Search for the cell housing the specified text and yield its [X, Y] center coordinate. 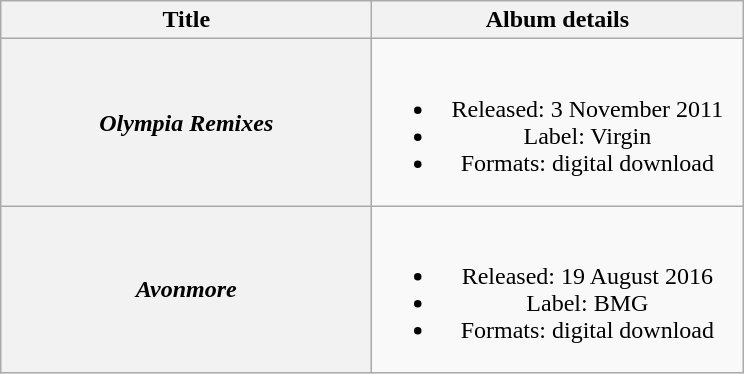
Olympia Remixes [186, 122]
Released: 19 August 2016Label: BMGFormats: digital download [558, 290]
Title [186, 20]
Avonmore [186, 290]
Album details [558, 20]
Released: 3 November 2011Label: VirginFormats: digital download [558, 122]
